Detect which cell encompasses the target text, then output its [x, y] center coordinate. 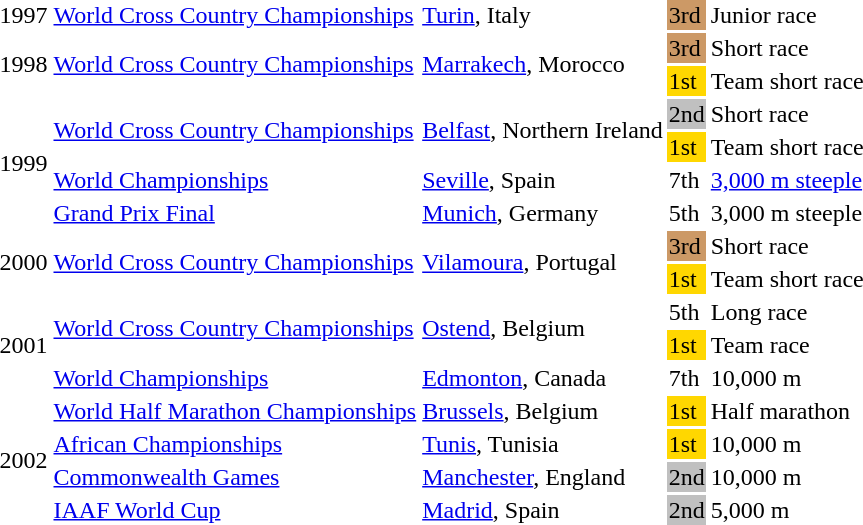
Seville, Spain [543, 180]
Belfast, Northern Ireland [543, 130]
Grand Prix Final [235, 213]
Brussels, Belgium [543, 411]
Commonwealth Games [235, 477]
Ostend, Belgium [543, 328]
Vilamoura, Portugal [543, 262]
Edmonton, Canada [543, 378]
Marrakech, Morocco [543, 64]
Manchester, England [543, 477]
Madrid, Spain [543, 510]
Turin, Italy [543, 15]
IAAF World Cup [235, 510]
African Championships [235, 444]
Tunis, Tunisia [543, 444]
World Half Marathon Championships [235, 411]
Munich, Germany [543, 213]
